Output the (X, Y) coordinate of the center of the cell containing the given text.  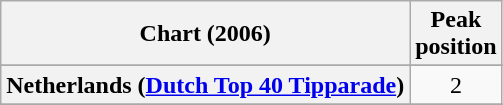
2 (456, 85)
Chart (2006) (206, 34)
Netherlands (Dutch Top 40 Tipparade) (206, 85)
Peak position (456, 34)
